Pinpoint the cell where the given text exists, returning its [X, Y] midpoint coordinate. 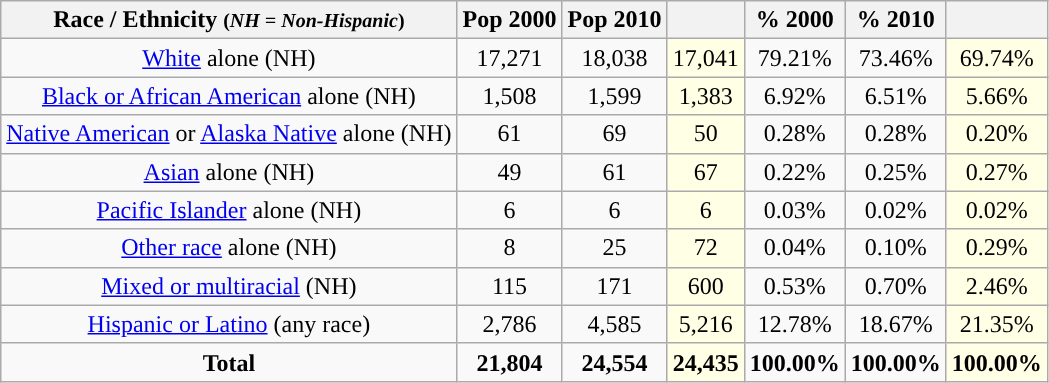
Race / Ethnicity (NH = Non-Hispanic) [229, 20]
24,435 [706, 362]
Mixed or multiracial (NH) [229, 286]
0.22% [794, 172]
0.27% [996, 172]
18,038 [614, 58]
18.67% [896, 324]
Total [229, 362]
50 [706, 134]
17,271 [510, 58]
0.29% [996, 248]
Other race alone (NH) [229, 248]
1,599 [614, 96]
5.66% [996, 96]
79.21% [794, 58]
% 2010 [896, 20]
67 [706, 172]
% 2000 [794, 20]
0.03% [794, 210]
Asian alone (NH) [229, 172]
12.78% [794, 324]
8 [510, 248]
17,041 [706, 58]
21,804 [510, 362]
0.04% [794, 248]
Pop 2010 [614, 20]
72 [706, 248]
0.70% [896, 286]
Hispanic or Latino (any race) [229, 324]
Pacific Islander alone (NH) [229, 210]
Native American or Alaska Native alone (NH) [229, 134]
6.51% [896, 96]
21.35% [996, 324]
69.74% [996, 58]
0.20% [996, 134]
171 [614, 286]
2.46% [996, 286]
0.10% [896, 248]
6.92% [794, 96]
Black or African American alone (NH) [229, 96]
1,508 [510, 96]
White alone (NH) [229, 58]
2,786 [510, 324]
24,554 [614, 362]
0.53% [794, 286]
Pop 2000 [510, 20]
115 [510, 286]
5,216 [706, 324]
1,383 [706, 96]
4,585 [614, 324]
73.46% [896, 58]
49 [510, 172]
600 [706, 286]
25 [614, 248]
0.25% [896, 172]
69 [614, 134]
